Output the [x, y] coordinate of the center of the cell containing the given text.  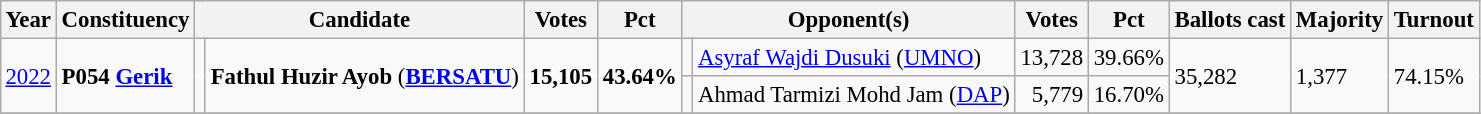
1,377 [1340, 76]
16.70% [1128, 95]
Candidate [360, 20]
35,282 [1230, 76]
Ahmad Tarmizi Mohd Jam (DAP) [854, 95]
Ballots cast [1230, 20]
Asyraf Wajdi Dusuki (UMNO) [854, 57]
Turnout [1434, 20]
13,728 [1052, 57]
15,105 [560, 76]
5,779 [1052, 95]
Majority [1340, 20]
Year [28, 20]
P054 Gerik [125, 76]
43.64% [640, 76]
2022 [28, 76]
Constituency [125, 20]
Opponent(s) [848, 20]
74.15% [1434, 76]
Fathul Huzir Ayob (BERSATU) [364, 76]
39.66% [1128, 57]
